Detect which cell encompasses the target text, then output its (x, y) center coordinate. 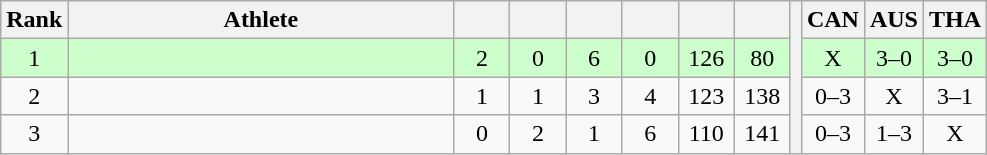
Athlete (261, 20)
141 (762, 134)
Rank (34, 20)
CAN (832, 20)
AUS (894, 20)
126 (706, 58)
3–1 (956, 96)
THA (956, 20)
138 (762, 96)
123 (706, 96)
4 (650, 96)
1–3 (894, 134)
110 (706, 134)
80 (762, 58)
